Return the [x, y] coordinate for the center point of the cell that contains the specified text.  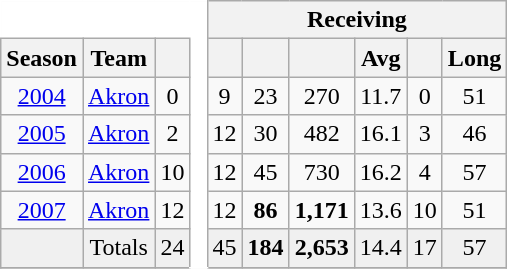
3 [424, 134]
270 [322, 96]
14.4 [380, 248]
24 [172, 248]
Receiving [357, 20]
30 [266, 134]
Long [474, 58]
2005 [42, 134]
17 [424, 248]
2007 [42, 210]
1,171 [322, 210]
2 [172, 134]
2004 [42, 96]
46 [474, 134]
13.6 [380, 210]
2,653 [322, 248]
730 [322, 172]
11.7 [380, 96]
482 [322, 134]
23 [266, 96]
Avg [380, 58]
86 [266, 210]
184 [266, 248]
16.1 [380, 134]
Season [42, 58]
9 [224, 96]
4 [424, 172]
2006 [42, 172]
Team [118, 58]
Totals [118, 248]
16.2 [380, 172]
